Extract the [X, Y] coordinate from the center of the cell holding the provided text.  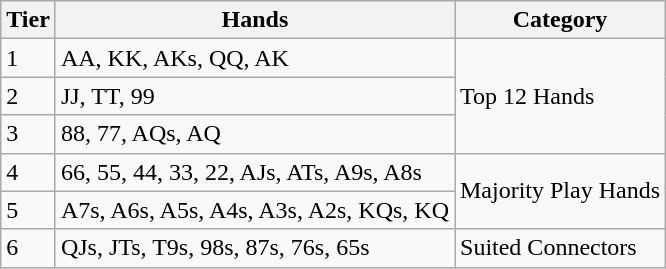
1 [28, 58]
Top 12 Hands [560, 96]
Hands [254, 20]
5 [28, 210]
Tier [28, 20]
Suited Connectors [560, 248]
A7s, A6s, A5s, A4s, A3s, A2s, KQs, KQ [254, 210]
Majority Play Hands [560, 191]
3 [28, 134]
QJs, JTs, T9s, 98s, 87s, 76s, 65s [254, 248]
66, 55, 44, 33, 22, AJs, ATs, A9s, A8s [254, 172]
Category [560, 20]
88, 77, AQs, AQ [254, 134]
JJ, TT, 99 [254, 96]
2 [28, 96]
4 [28, 172]
6 [28, 248]
AA, KK, AKs, QQ, AK [254, 58]
